Capture the cell that displays the provided text and extract its [X, Y] central coordinate. 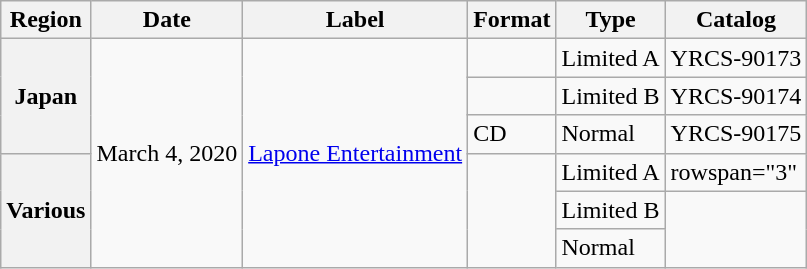
YRCS-90174 [736, 96]
rowspan="3" [736, 172]
Lapone Entertainment [356, 153]
Format [512, 20]
Label [356, 20]
CD [512, 134]
YRCS-90175 [736, 134]
Various [46, 210]
YRCS-90173 [736, 58]
Type [610, 20]
Region [46, 20]
Japan [46, 96]
Date [167, 20]
March 4, 2020 [167, 153]
Catalog [736, 20]
